Identify which cell holds the provided text, then report its (x, y) central coordinate. 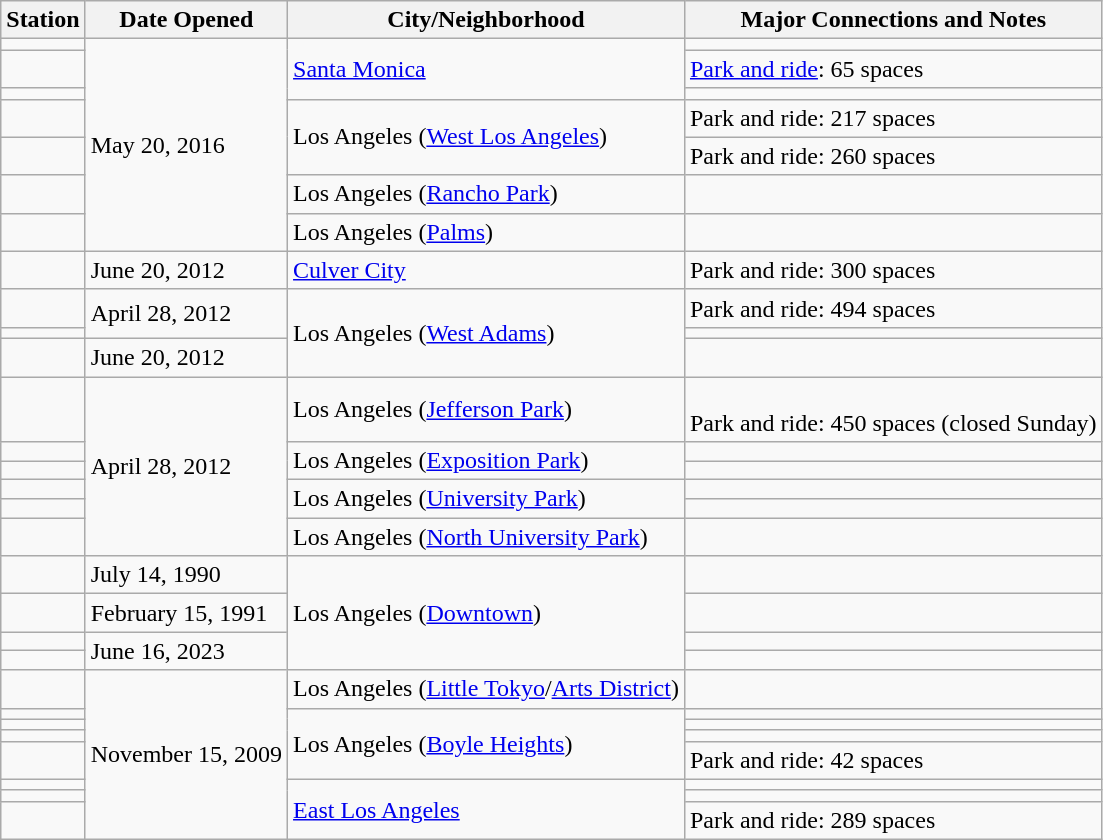
Park and ride: 260 spaces (893, 156)
Park and ride: 217 spaces (893, 118)
Park and ride: 300 spaces (893, 270)
Station (43, 20)
November 15, 2009 (186, 755)
City/Neighborhood (486, 20)
Date Opened (186, 20)
Major Connections and Notes (893, 20)
Los Angeles (West Adams) (486, 332)
Los Angeles (Downtown) (486, 613)
Santa Monica (486, 69)
Los Angeles (Little Tokyo/Arts District) (486, 689)
February 15, 1991 (186, 613)
Los Angeles (Exposition Park) (486, 461)
Park and ride: 450 spaces (closed Sunday) (893, 408)
Park and ride: 65 spaces (893, 69)
July 14, 1990 (186, 575)
Los Angeles (West Los Angeles) (486, 137)
Los Angeles (North University Park) (486, 537)
Los Angeles (University Park) (486, 499)
Los Angeles (Palms) (486, 232)
Park and ride: 494 spaces (893, 308)
Park and ride: 42 spaces (893, 760)
June 16, 2023 (186, 651)
East Los Angeles (486, 809)
Culver City (486, 270)
Los Angeles (Rancho Park) (486, 194)
Los Angeles (Boyle Heights) (486, 744)
May 20, 2016 (186, 145)
Los Angeles (Jefferson Park) (486, 408)
Park and ride: 289 spaces (893, 820)
